Return [X, Y] of the center of cell containing provided text 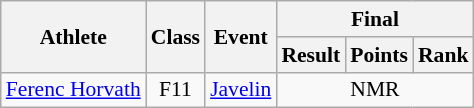
NMR [374, 90]
Rank [444, 55]
Points [379, 55]
Class [176, 36]
Result [310, 55]
F11 [176, 90]
Event [240, 36]
Javelin [240, 90]
Ferenc Horvath [74, 90]
Athlete [74, 36]
Final [374, 19]
